For the text-containing cell, return its midpoint in [x, y] coordinate format. 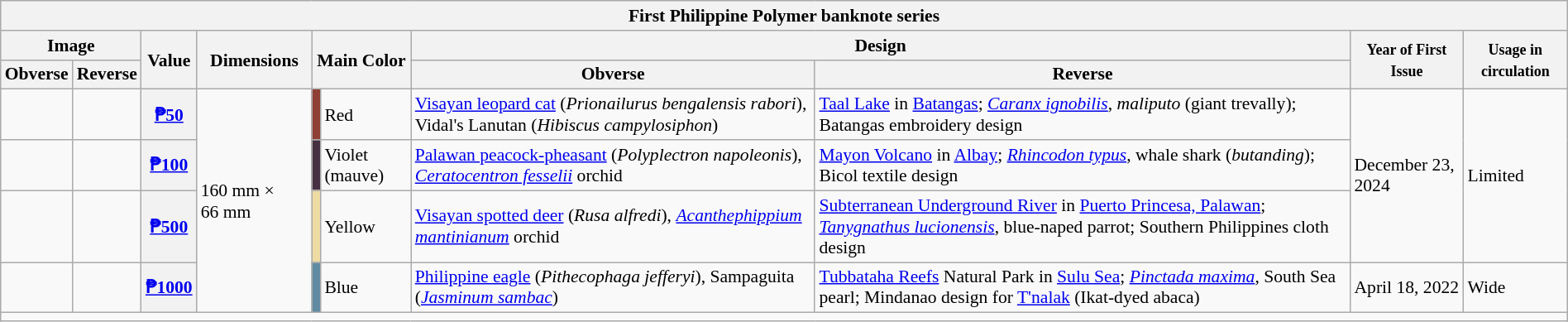
Visayan spotted deer (Rusa alfredi), Acanthephippium mantinianum orchid [614, 227]
Value [169, 60]
₱100 [169, 166]
Red [366, 114]
Dimensions [255, 60]
Blue [366, 286]
Wide [1515, 286]
Yellow [366, 227]
April 18, 2022 [1406, 286]
Design [881, 45]
₱500 [169, 227]
160 mm × 66 mm [255, 201]
Violet (mauve) [366, 166]
₱50 [169, 114]
Limited [1515, 175]
₱1000 [169, 286]
December 23, 2024 [1406, 175]
First Philippine Polymer banknote series [784, 16]
Main Color [361, 60]
Image [71, 45]
Taal Lake in Batangas; Caranx ignobilis, maliputo (giant trevally); Batangas embroidery design [1082, 114]
Subterranean Underground River in Puerto Princesa, Palawan; Tanygnathus lucionensis, blue-naped parrot; Southern Philippines cloth design [1082, 227]
Visayan leopard cat (Prionailurus bengalensis rabori), Vidal's Lanutan (Hibiscus campylosiphon) [614, 114]
Tubbataha Reefs Natural Park in Sulu Sea; Pinctada maxima, South Sea pearl; Mindanao design for T'nalak (Ikat-dyed abaca) [1082, 286]
Mayon Volcano in Albay; Rhincodon typus, whale shark (butanding); Bicol textile design [1082, 166]
Philippine eagle (Pithecophaga jefferyi), Sampaguita (Jasminum sambac) [614, 286]
Year of First Issue [1406, 60]
Palawan peacock-pheasant (Polyplectron napoleonis), Ceratocentron fesselii orchid [614, 166]
Usage in circulation [1515, 60]
